Return (X, Y) of the center of cell containing provided text 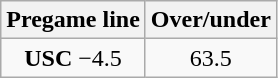
Pregame line (74, 20)
63.5 (210, 58)
Over/under (210, 20)
USC −4.5 (74, 58)
